Determine the (x, y) coordinate at the center of the cell enclosing the given text.  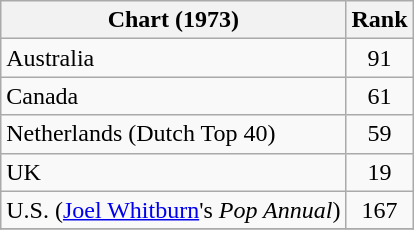
167 (380, 210)
Netherlands (Dutch Top 40) (174, 134)
Canada (174, 96)
Chart (1973) (174, 20)
19 (380, 172)
Rank (380, 20)
61 (380, 96)
U.S. (Joel Whitburn's Pop Annual) (174, 210)
Australia (174, 58)
59 (380, 134)
91 (380, 58)
UK (174, 172)
